Return (x, y) of the center of cell containing provided text 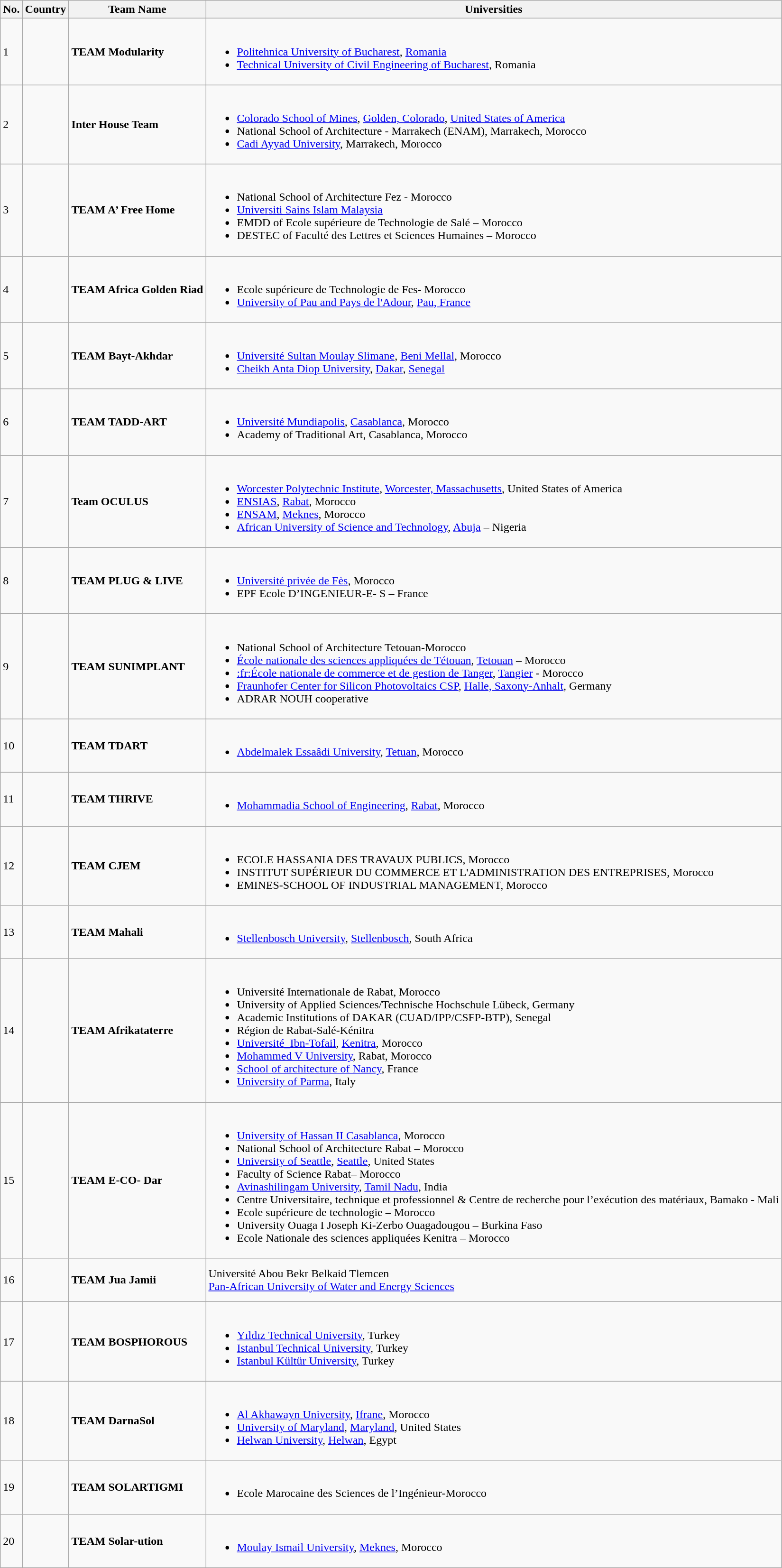
TEAM PLUG & LIVE (138, 581)
19 (11, 1487)
TEAM SOLARTIGMI (138, 1487)
No. (11, 9)
1 (11, 52)
17 (11, 1341)
7 (11, 501)
4 (11, 289)
Country (46, 9)
13 (11, 932)
TEAM Bayt-Akhdar (138, 356)
5 (11, 356)
6 (11, 422)
TEAM TADD-ART (138, 422)
Université Sultan Moulay Slimane, Beni Mellal, MoroccoCheikh Anta Diop University, Dakar, Senegal (494, 356)
TEAM Mahali (138, 932)
16 (11, 1280)
Al Akhawayn University, Ifrane, MoroccoUniversity of Maryland, Maryland, United StatesHelwan University, Helwan, Egypt (494, 1421)
TEAM A’ Free Home (138, 210)
20 (11, 1540)
TEAM Jua Jamii (138, 1280)
Ecole Marocaine des Sciences de l’Ingénieur-Morocco (494, 1487)
TEAM Modularity (138, 52)
Team Name (138, 9)
8 (11, 581)
15 (11, 1180)
Team OCULUS (138, 501)
TEAM TDART (138, 746)
Yıldız Technical University, TurkeyIstanbul Technical University, TurkeyIstanbul Kültür University, Turkey (494, 1341)
Inter House Team (138, 124)
Mohammadia School of Engineering, Rabat, Morocco (494, 799)
12 (11, 866)
TEAM Afrikataterre (138, 1031)
TEAM THRIVE (138, 799)
10 (11, 746)
TEAM CJEM (138, 866)
2 (11, 124)
Université privée de Fès, MoroccoEPF Ecole D’INGENIEUR-E- S – France (494, 581)
TEAM BOSPHOROUS (138, 1341)
Moulay Ismail University, Meknes, Morocco (494, 1540)
Université Mundiapolis, Casablanca, MoroccoAcademy of Traditional Art, Casablanca, Morocco (494, 422)
14 (11, 1031)
TEAM E-CO- Dar (138, 1180)
Stellenbosch University, Stellenbosch, South Africa (494, 932)
Universities (494, 9)
Abdelmalek Essaâdi University, Tetuan, Morocco (494, 746)
Université Abou Bekr Belkaid TlemcenPan-African University of Water and Energy Sciences (494, 1280)
Politehnica University of Bucharest, RomaniaTechnical University of Civil Engineering of Bucharest, Romania (494, 52)
18 (11, 1421)
9 (11, 666)
TEAM DarnaSol (138, 1421)
TEAM Solar-ution (138, 1540)
3 (11, 210)
Ecole supérieure de Technologie de Fes- MoroccoUniversity of Pau and Pays de l'Adour, Pau, France (494, 289)
TEAM Africa Golden Riad (138, 289)
TEAM SUNIMPLANT (138, 666)
11 (11, 799)
